Search for the cell housing the specified text and yield its [x, y] center coordinate. 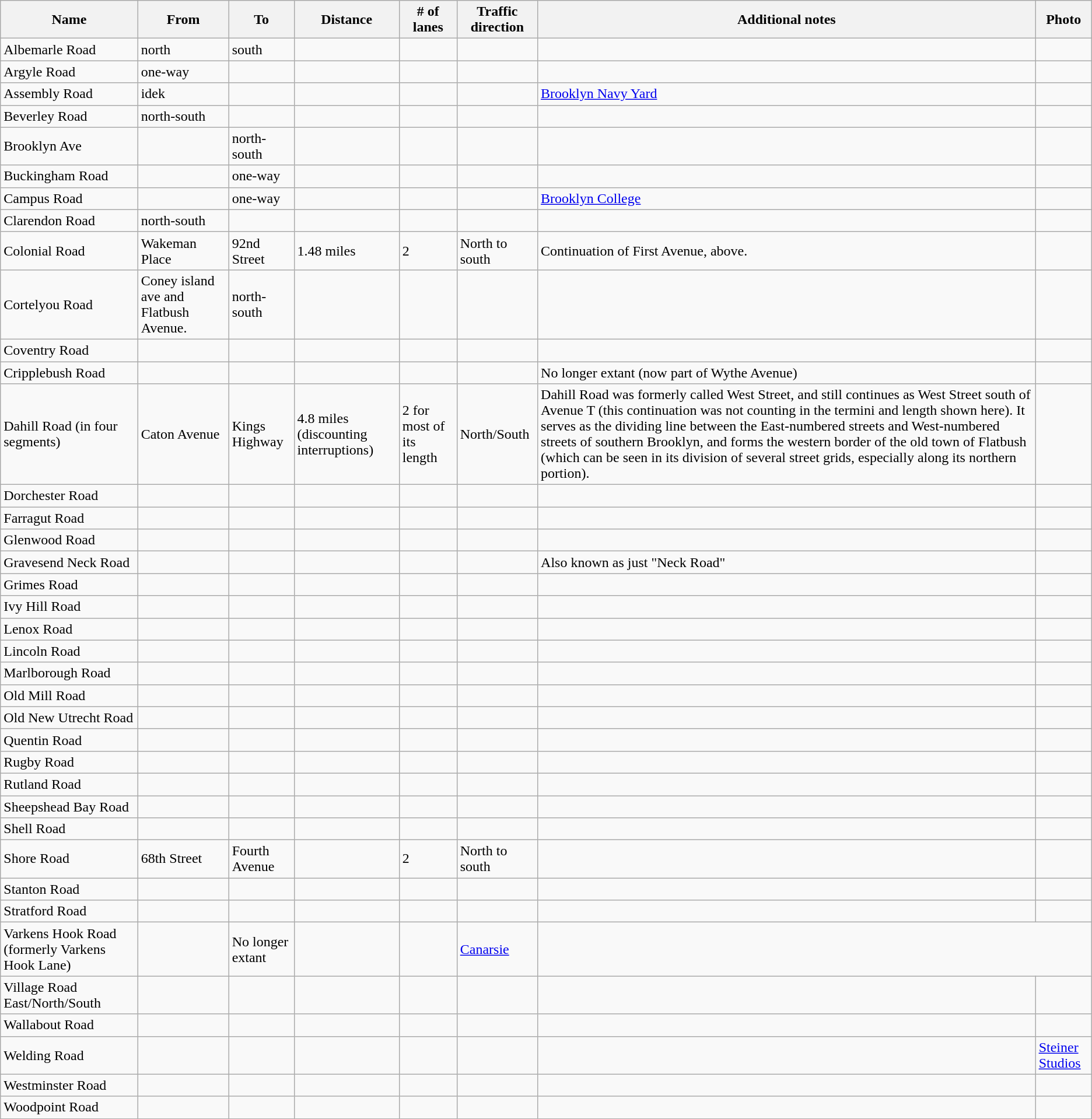
Dahill Road (in four segments) [69, 434]
Varkens Hook Road (formerly Varkens Hook Lane) [69, 949]
92nd Street [261, 251]
No longer extant (now part of Wythe Avenue) [787, 373]
Rugby Road [69, 762]
68th Street [183, 859]
Wakeman Place [183, 251]
Shell Road [69, 829]
No longer extant [261, 949]
Old New Utrecht Road [69, 718]
Grimes Road [69, 585]
south [261, 50]
Campus Road [69, 198]
Photo [1063, 20]
Name [69, 20]
Steiner Studios [1063, 1055]
Ivy Hill Road [69, 607]
Assembly Road [69, 94]
Coventry Road [69, 350]
Kings Highway [261, 434]
Buckingham Road [69, 176]
Brooklyn College [787, 198]
Canarsie [497, 949]
Westminster Road [69, 1085]
To [261, 20]
Shore Road [69, 859]
Additional notes [787, 20]
Rutland Road [69, 784]
Quentin Road [69, 740]
Wallabout Road [69, 1025]
Welding Road [69, 1055]
Also known as just "Neck Road" [787, 562]
From [183, 20]
Lincoln Road [69, 651]
Beverley Road [69, 116]
Farragut Road [69, 518]
Fourth Avenue [261, 859]
Brooklyn Navy Yard [787, 94]
Sheepshead Bay Road [69, 807]
idek [183, 94]
1.48 miles [346, 251]
Stratford Road [69, 911]
Cortelyou Road [69, 305]
Traffic direction [497, 20]
Woodpoint Road [69, 1107]
Continuation of First Avenue, above. [787, 251]
Colonial Road [69, 251]
Distance [346, 20]
Argyle Road [69, 72]
Cripplebush Road [69, 373]
4.8 miles (discounting interruptions) [346, 434]
Marlborough Road [69, 673]
Caton Avenue [183, 434]
Gravesend Neck Road [69, 562]
north [183, 50]
# of lanes [428, 20]
Brooklyn Ave [69, 146]
Lenox Road [69, 629]
2 for most of its length [428, 434]
Coney island ave and Flatbush Avenue. [183, 305]
Dorchester Road [69, 496]
Clarendon Road [69, 221]
Stanton Road [69, 889]
Village Road East/North/South [69, 995]
North/South [497, 434]
Glenwood Road [69, 540]
Old Mill Road [69, 695]
Albemarle Road [69, 50]
